Locate the cell with the specified text and output its (X, Y) center coordinate. 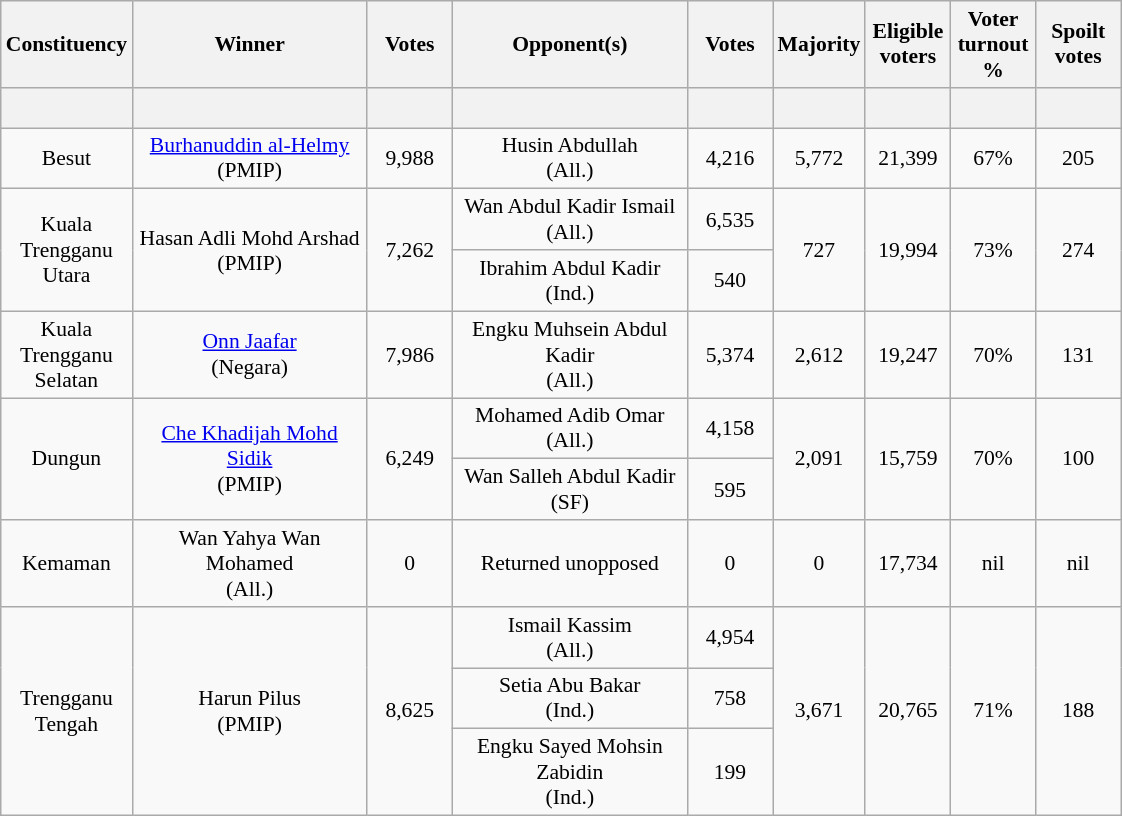
Kuala Trengganu Selatan (66, 354)
Winner (250, 44)
Returned unopposed (570, 564)
4,954 (730, 638)
19,247 (908, 354)
Wan Abdul Kadir Ismail(All.) (570, 220)
Ismail Kassim(All.) (570, 638)
4,158 (730, 428)
67% (992, 158)
7,986 (410, 354)
Eligible voters (908, 44)
17,734 (908, 564)
5,374 (730, 354)
Voter turnout % (992, 44)
Kuala Trengganu Utara (66, 250)
19,994 (908, 250)
20,765 (908, 712)
6,249 (410, 459)
205 (1078, 158)
Trengganu Tengah (66, 712)
Spoilt votes (1078, 44)
21,399 (908, 158)
7,262 (410, 250)
Mohamed Adib Omar(All.) (570, 428)
727 (820, 250)
595 (730, 490)
Harun Pilus(PMIP) (250, 712)
Hasan Adli Mohd Arshad(PMIP) (250, 250)
6,535 (730, 220)
Burhanuddin al-Helmy(PMIP) (250, 158)
Engku Sayed Mohsin Zabidin(Ind.) (570, 772)
Besut (66, 158)
9,988 (410, 158)
4,216 (730, 158)
Kemaman (66, 564)
Engku Muhsein Abdul Kadir(All.) (570, 354)
73% (992, 250)
Constituency (66, 44)
188 (1078, 712)
5,772 (820, 158)
100 (1078, 459)
Ibrahim Abdul Kadir(Ind.) (570, 280)
Wan Salleh Abdul Kadir(SF) (570, 490)
71% (992, 712)
131 (1078, 354)
Onn Jaafar(Negara) (250, 354)
15,759 (908, 459)
Setia Abu Bakar(Ind.) (570, 698)
Wan Yahya Wan Mohamed(All.) (250, 564)
758 (730, 698)
274 (1078, 250)
3,671 (820, 712)
Che Khadijah Mohd Sidik(PMIP) (250, 459)
Majority (820, 44)
199 (730, 772)
Husin Abdullah(All.) (570, 158)
2,612 (820, 354)
540 (730, 280)
8,625 (410, 712)
Opponent(s) (570, 44)
2,091 (820, 459)
Dungun (66, 459)
